Find where the given text appears and provide that cell's center as (x, y) coordinate. 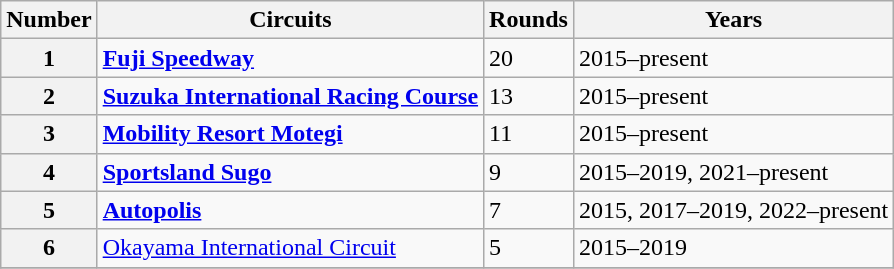
2015–2019, 2021–present (733, 172)
Circuits (290, 20)
2 (49, 96)
Suzuka International Racing Course (290, 96)
11 (529, 134)
2015, 2017–2019, 2022–present (733, 210)
1 (49, 58)
7 (529, 210)
13 (529, 96)
Okayama International Circuit (290, 248)
Years (733, 20)
Autopolis (290, 210)
3 (49, 134)
2015–2019 (733, 248)
Mobility Resort Motegi (290, 134)
6 (49, 248)
4 (49, 172)
20 (529, 58)
9 (529, 172)
Sportsland Sugo (290, 172)
Number (49, 20)
Fuji Speedway (290, 58)
Rounds (529, 20)
